Locate the cell with the specified text and output its (x, y) center coordinate. 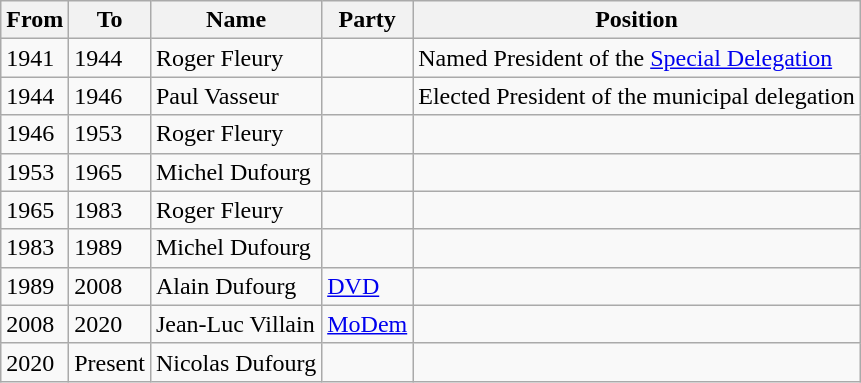
MoDem (368, 324)
DVD (368, 286)
1941 (35, 58)
To (110, 20)
Name (236, 20)
Jean-Luc Villain (236, 324)
Present (110, 362)
Named President of the Special Delegation (637, 58)
Party (368, 20)
Nicolas Dufourg (236, 362)
Alain Dufourg (236, 286)
Position (637, 20)
Paul Vasseur (236, 96)
Elected President of the municipal delegation (637, 96)
From (35, 20)
